Extract the (x, y) coordinate from the center of the cell holding the provided text.  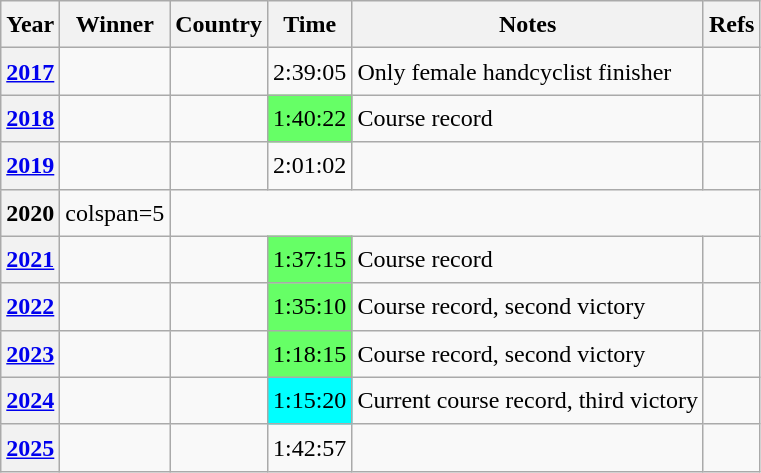
2021 (30, 260)
2:01:02 (309, 166)
Only female handcyclist finisher (528, 72)
Refs (731, 24)
Current course record, third victory (528, 400)
Notes (528, 24)
2018 (30, 118)
Year (30, 24)
2024 (30, 400)
2:39:05 (309, 72)
Country (219, 24)
2019 (30, 166)
2022 (30, 306)
colspan=5 (115, 212)
2025 (30, 448)
Time (309, 24)
1:15:20 (309, 400)
1:35:10 (309, 306)
2017 (30, 72)
2023 (30, 354)
1:37:15 (309, 260)
1:40:22 (309, 118)
1:18:15 (309, 354)
Winner (115, 24)
2020 (30, 212)
1:42:57 (309, 448)
